Search for the cell housing the specified text and yield its [X, Y] center coordinate. 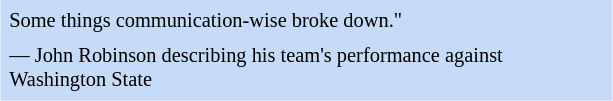
— John Robinson describing his team's performance against Washington State [306, 68]
Some things communication-wise broke down." [306, 22]
